Return the (X, Y) coordinate for the center point of the cell that contains the specified text.  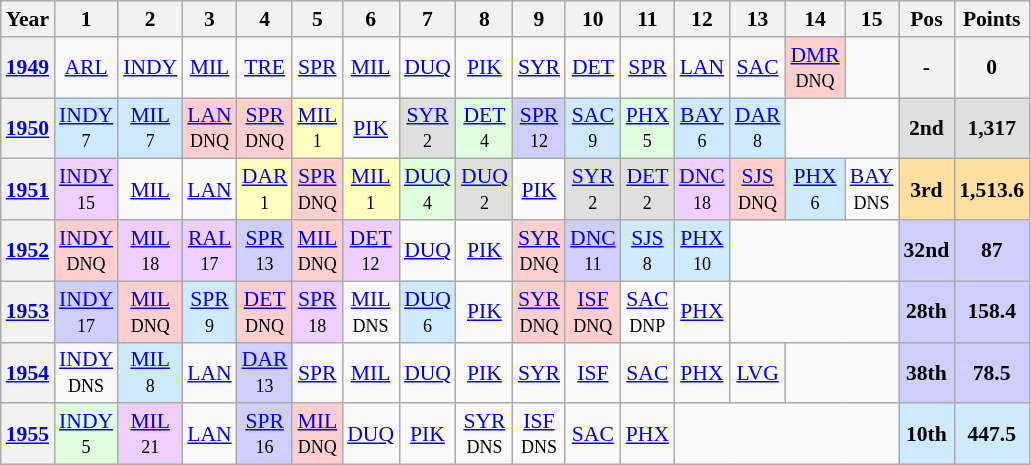
DAR8 (758, 128)
INDYDNQ (86, 250)
32nd (926, 250)
DAR1 (265, 190)
LANDNQ (209, 128)
DUQ4 (428, 190)
SPR13 (265, 250)
SAC9 (593, 128)
10 (593, 19)
447.5 (992, 434)
1952 (28, 250)
28th (926, 312)
12 (702, 19)
1950 (28, 128)
DNC18 (702, 190)
DET2 (648, 190)
78.5 (992, 372)
87 (992, 250)
TRE (265, 68)
8 (484, 19)
5 (317, 19)
DUQ6 (428, 312)
DET4 (484, 128)
1 (86, 19)
6 (370, 19)
15 (872, 19)
INDYDNS (86, 372)
DUQ2 (484, 190)
SPR16 (265, 434)
INDY7 (86, 128)
DMRDNQ (814, 68)
ISFDNS (539, 434)
INDY5 (86, 434)
0 (992, 68)
ISFDNQ (593, 312)
10th (926, 434)
PHX10 (702, 250)
Year (28, 19)
SYRDNS (484, 434)
1951 (28, 190)
3 (209, 19)
MIL18 (150, 250)
2 (150, 19)
BAYDNS (872, 190)
PHX6 (814, 190)
RAL17 (209, 250)
SPR9 (209, 312)
1949 (28, 68)
MILDNS (370, 312)
1,317 (992, 128)
1953 (28, 312)
3rd (926, 190)
7 (428, 19)
INDY17 (86, 312)
INDY15 (86, 190)
LVG (758, 372)
SPR12 (539, 128)
4 (265, 19)
INDY (150, 68)
SACDNP (648, 312)
SJSDNQ (758, 190)
MIL7 (150, 128)
9 (539, 19)
11 (648, 19)
DETDNQ (265, 312)
DAR13 (265, 372)
PHX5 (648, 128)
1,513.6 (992, 190)
MIL21 (150, 434)
ARL (86, 68)
14 (814, 19)
Pos (926, 19)
13 (758, 19)
BAY6 (702, 128)
1955 (28, 434)
MIL8 (150, 372)
DET12 (370, 250)
Points (992, 19)
38th (926, 372)
1954 (28, 372)
158.4 (992, 312)
DET (593, 68)
SJS8 (648, 250)
2nd (926, 128)
SPR18 (317, 312)
ISF (593, 372)
- (926, 68)
DNC11 (593, 250)
